From the cell containing the given text, extract its center point as (x, y) coordinate. 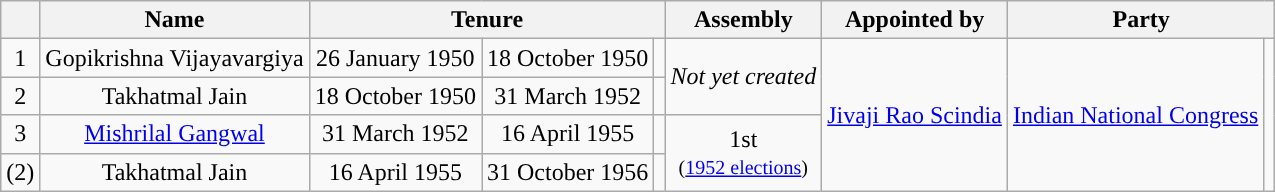
Assembly (744, 20)
Jivaji Rao Scindia (915, 115)
Appointed by (915, 20)
1st(1952 elections) (744, 153)
Indian National Congress (1135, 115)
Party (1140, 20)
31 October 1956 (568, 172)
(2) (20, 172)
26 January 1950 (395, 58)
Tenure (487, 20)
Gopikrishna Vijayavargiya (174, 58)
Mishrilal Gangwal (174, 134)
Not yet created (744, 77)
2 (20, 96)
Name (174, 20)
1 (20, 58)
3 (20, 134)
